For the text-containing cell, return its midpoint in [X, Y] coordinate format. 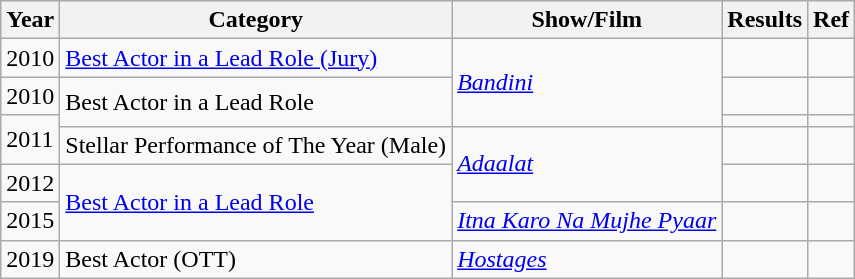
Hostages [587, 259]
Best Actor (OTT) [256, 259]
2011 [30, 140]
Results [765, 20]
Bandini [587, 82]
Ref [832, 20]
Year [30, 20]
Adaalat [587, 164]
Show/Film [587, 20]
Best Actor in a Lead Role (Jury) [256, 58]
Stellar Performance of The Year (Male) [256, 145]
2012 [30, 183]
2015 [30, 221]
Category [256, 20]
2019 [30, 259]
Itna Karo Na Mujhe Pyaar [587, 221]
